Extract the [X, Y] coordinate from the center of the cell holding the provided text.  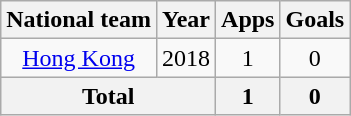
Year [186, 20]
Apps [248, 20]
2018 [186, 58]
Total [108, 96]
National team [79, 20]
Goals [315, 20]
Hong Kong [79, 58]
